Scan for the cell matching the given text and deliver its [x, y] coordinate at center. 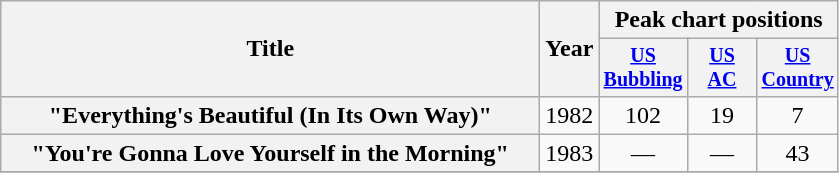
Title [270, 49]
1982 [570, 115]
1983 [570, 153]
USCountry [798, 68]
Year [570, 49]
7 [798, 115]
"You're Gonna Love Yourself in the Morning" [270, 153]
Peak chart positions [719, 20]
102 [643, 115]
43 [798, 153]
USBubbling [643, 68]
19 [722, 115]
"Everything's Beautiful (In Its Own Way)" [270, 115]
USAC [722, 68]
